From the cell containing the given text, extract its center point as (X, Y) coordinate. 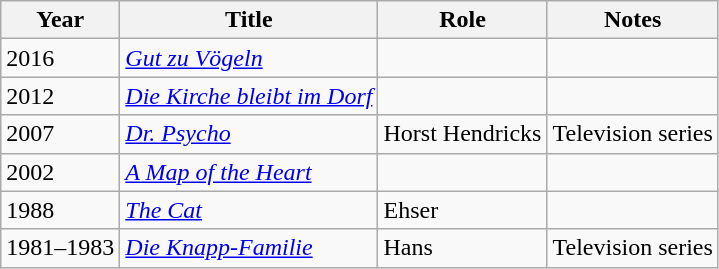
2016 (60, 58)
Dr. Psycho (249, 134)
Die Kirche bleibt im Dorf (249, 96)
2012 (60, 96)
Hans (462, 248)
1981–1983 (60, 248)
2002 (60, 172)
Gut zu Vögeln (249, 58)
Notes (632, 20)
The Cat (249, 210)
2007 (60, 134)
Horst Hendricks (462, 134)
A Map of the Heart (249, 172)
Die Knapp-Familie (249, 248)
Role (462, 20)
Year (60, 20)
Title (249, 20)
Ehser (462, 210)
1988 (60, 210)
